Capture the cell that displays the provided text and extract its [x, y] central coordinate. 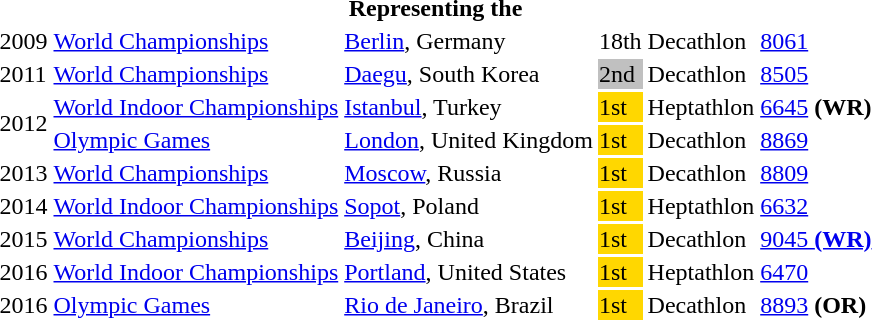
Sopot, Poland [469, 206]
2nd [620, 74]
Beijing, China [469, 239]
Moscow, Russia [469, 173]
London, United Kingdom [469, 140]
18th [620, 41]
Rio de Janeiro, Brazil [469, 305]
Daegu, South Korea [469, 74]
Istanbul, Turkey [469, 107]
Berlin, Germany [469, 41]
Portland, United States [469, 272]
